Extract the (x, y) coordinate from the center of the cell holding the provided text.  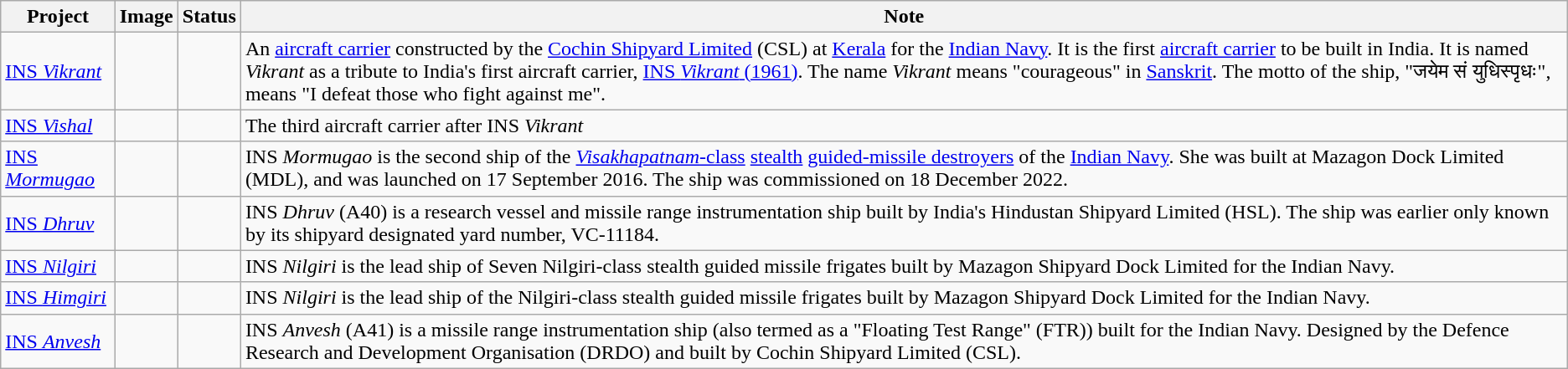
Image (146, 17)
Note (904, 17)
INS Nilgiri is the lead ship of Seven Nilgiri-class stealth guided missile frigates built by Mazagon Shipyard Dock Limited for the Indian Navy. (904, 266)
Project (58, 17)
INS Vikrant (58, 71)
INS Nilgiri is the lead ship of the Nilgiri-class stealth guided missile frigates built by Mazagon Shipyard Dock Limited for the Indian Navy. (904, 298)
INS Nilgiri (58, 266)
INS Mormugao (58, 169)
Status (209, 17)
The third aircraft carrier after INS Vikrant (904, 126)
INS Anvesh (58, 341)
INS Vishal (58, 126)
INS Dhruv (58, 223)
INS Himgiri (58, 298)
